Output the [x, y] coordinate of the center of the cell containing the given text.  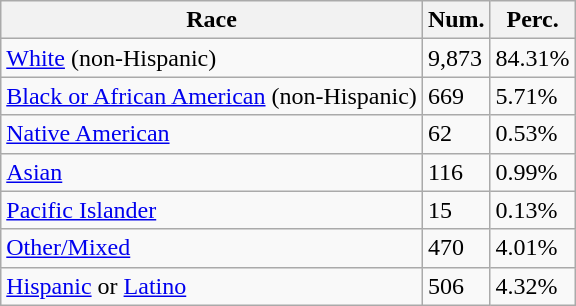
Race [212, 20]
Black or African American (non-Hispanic) [212, 96]
0.99% [532, 172]
Pacific Islander [212, 210]
15 [456, 210]
Other/Mixed [212, 248]
84.31% [532, 58]
Num. [456, 20]
470 [456, 248]
4.01% [532, 248]
0.53% [532, 134]
116 [456, 172]
4.32% [532, 286]
Perc. [532, 20]
9,873 [456, 58]
White (non-Hispanic) [212, 58]
0.13% [532, 210]
62 [456, 134]
Hispanic or Latino [212, 286]
5.71% [532, 96]
669 [456, 96]
506 [456, 286]
Asian [212, 172]
Native American [212, 134]
